Search for the cell housing the specified text and yield its [X, Y] center coordinate. 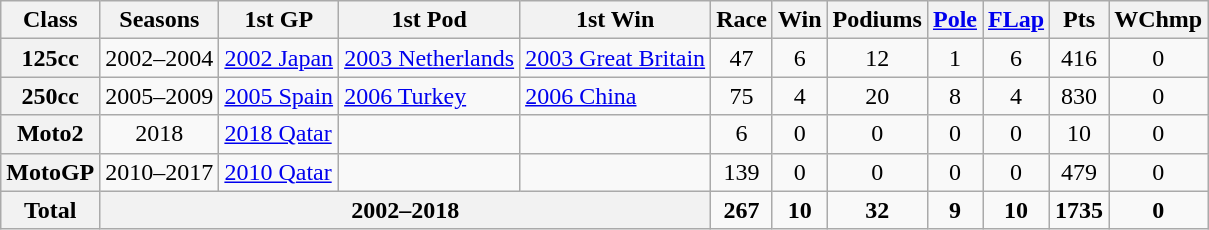
8 [954, 96]
2003 Netherlands [430, 58]
2018 [160, 134]
Podiums [877, 20]
Total [50, 210]
2003 Great Britain [616, 58]
2018 Qatar [279, 134]
Race [742, 20]
2005–2009 [160, 96]
1 [954, 58]
830 [1080, 96]
Moto2 [50, 134]
2010–2017 [160, 172]
1st Win [616, 20]
9 [954, 210]
1735 [1080, 210]
2002–2018 [406, 210]
267 [742, 210]
2010 Qatar [279, 172]
Pts [1080, 20]
Class [50, 20]
2005 Spain [279, 96]
2002–2004 [160, 58]
20 [877, 96]
250cc [50, 96]
FLap [1016, 20]
MotoGP [50, 172]
479 [1080, 172]
2006 Turkey [430, 96]
32 [877, 210]
139 [742, 172]
2006 China [616, 96]
12 [877, 58]
75 [742, 96]
Win [800, 20]
416 [1080, 58]
2002 Japan [279, 58]
47 [742, 58]
Seasons [160, 20]
125cc [50, 58]
WChmp [1158, 20]
1st GP [279, 20]
Pole [954, 20]
1st Pod [430, 20]
